Identify which cell holds the provided text, then report its [x, y] central coordinate. 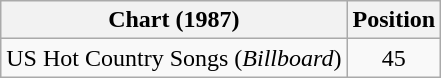
45 [394, 58]
US Hot Country Songs (Billboard) [174, 58]
Chart (1987) [174, 20]
Position [394, 20]
